Determine the [X, Y] coordinate at the center of the cell enclosing the given text.  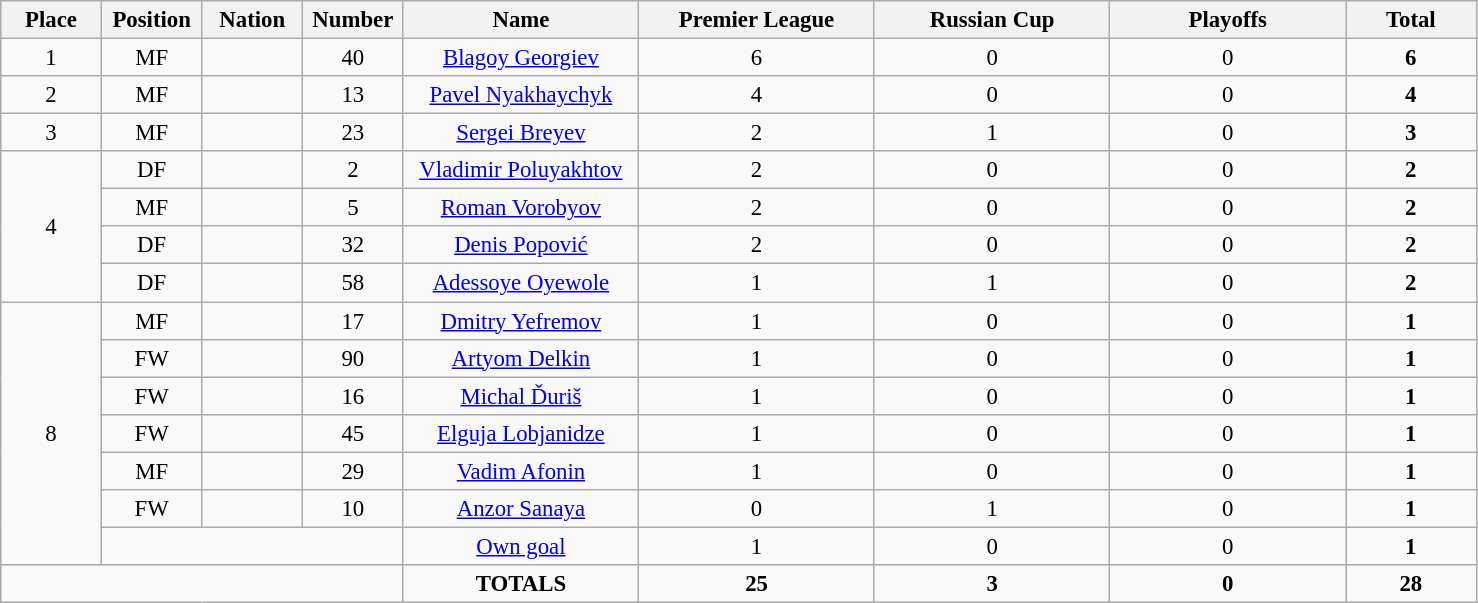
Roman Vorobyov [521, 208]
Vadim Afonin [521, 471]
25 [757, 584]
13 [354, 95]
Russian Cup [992, 20]
Artyom Delkin [521, 358]
45 [354, 433]
Number [354, 20]
Sergei Breyev [521, 133]
5 [354, 208]
29 [354, 471]
90 [354, 358]
Own goal [521, 546]
Name [521, 20]
16 [354, 396]
Pavel Nyakhaychyk [521, 95]
17 [354, 321]
TOTALS [521, 584]
Adessoye Oyewole [521, 283]
Total [1412, 20]
Vladimir Poluyakhtov [521, 170]
8 [52, 434]
Anzor Sanaya [521, 509]
Nation [252, 20]
Denis Popović [521, 245]
Elguja Lobjanidze [521, 433]
23 [354, 133]
Place [52, 20]
32 [354, 245]
40 [354, 58]
58 [354, 283]
Playoffs [1228, 20]
Blagoy Georgiev [521, 58]
Position [152, 20]
Premier League [757, 20]
10 [354, 509]
Michal Ďuriš [521, 396]
28 [1412, 584]
Dmitry Yefremov [521, 321]
